Locate the cell with the specified text and output its (X, Y) center coordinate. 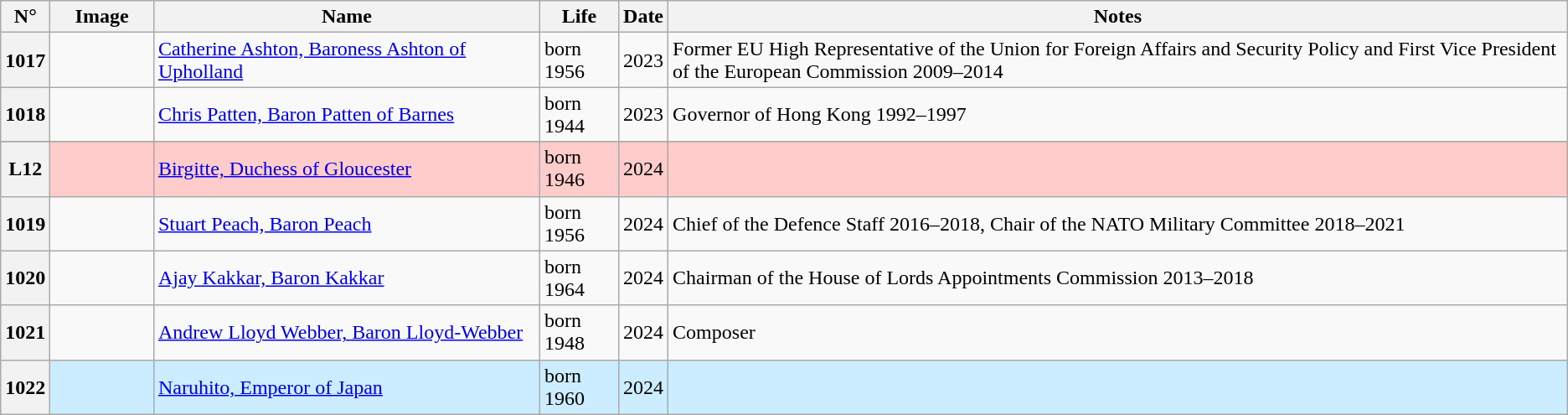
Chris Patten, Baron Patten of Barnes (347, 114)
Andrew Lloyd Webber, Baron Lloyd-Webber (347, 332)
1020 (25, 278)
1022 (25, 387)
Composer (1118, 332)
Birgitte, Duchess of Gloucester (347, 169)
born 1948 (579, 332)
Date (643, 17)
1019 (25, 223)
1018 (25, 114)
born 1946 (579, 169)
Stuart Peach, Baron Peach (347, 223)
Notes (1118, 17)
born 1960 (579, 387)
Image (102, 17)
L12 (25, 169)
Life (579, 17)
Naruhito, Emperor of Japan (347, 387)
1017 (25, 60)
born 1944 (579, 114)
Former EU High Representative of the Union for Foreign Affairs and Security Policy and First Vice President of the European Commission 2009–2014 (1118, 60)
Ajay Kakkar, Baron Kakkar (347, 278)
Governor of Hong Kong 1992–1997 (1118, 114)
Chief of the Defence Staff 2016–2018, Chair of the NATO Military Committee 2018–2021 (1118, 223)
Catherine Ashton, Baroness Ashton of Upholland (347, 60)
Name (347, 17)
Chairman of the House of Lords Appointments Commission 2013–2018 (1118, 278)
N° (25, 17)
1021 (25, 332)
born 1964 (579, 278)
